Locate the cell with the specified text and output its (x, y) center coordinate. 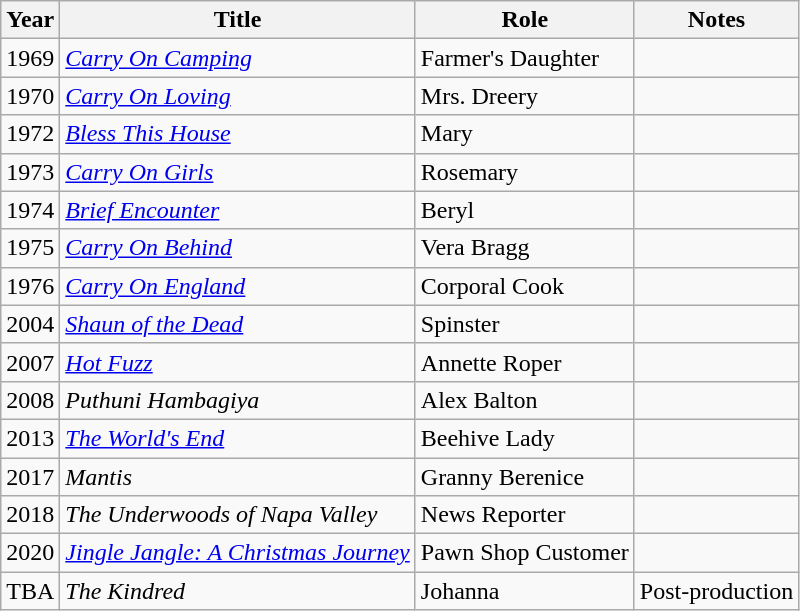
Carry On England (238, 286)
Spinster (524, 324)
1975 (30, 248)
News Reporter (524, 515)
Mrs. Dreery (524, 96)
The Underwoods of Napa Valley (238, 515)
1974 (30, 210)
Role (524, 20)
Carry On Girls (238, 172)
Alex Balton (524, 400)
Jingle Jangle: A Christmas Journey (238, 553)
TBA (30, 591)
Mary (524, 134)
Annette Roper (524, 362)
Rosemary (524, 172)
The World's End (238, 438)
2017 (30, 477)
Carry On Loving (238, 96)
2007 (30, 362)
2004 (30, 324)
2013 (30, 438)
Notes (716, 20)
2020 (30, 553)
1976 (30, 286)
Vera Bragg (524, 248)
Post-production (716, 591)
Puthuni Hambagiya (238, 400)
1972 (30, 134)
1973 (30, 172)
The Kindred (238, 591)
Shaun of the Dead (238, 324)
2008 (30, 400)
1969 (30, 58)
2018 (30, 515)
Johanna (524, 591)
Bless This House (238, 134)
Title (238, 20)
Hot Fuzz (238, 362)
Carry On Behind (238, 248)
Beehive Lady (524, 438)
Mantis (238, 477)
Granny Berenice (524, 477)
Year (30, 20)
Brief Encounter (238, 210)
Corporal Cook (524, 286)
Farmer's Daughter (524, 58)
Beryl (524, 210)
Carry On Camping (238, 58)
1970 (30, 96)
Pawn Shop Customer (524, 553)
